Scan for the cell matching the given text and deliver its [X, Y] coordinate at center. 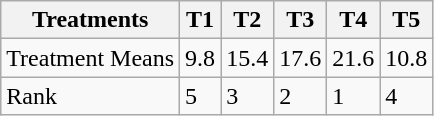
2 [300, 96]
T1 [200, 20]
9.8 [200, 58]
Rank [90, 96]
T3 [300, 20]
T2 [248, 20]
17.6 [300, 58]
4 [406, 96]
T5 [406, 20]
T4 [354, 20]
3 [248, 96]
5 [200, 96]
Treatments [90, 20]
Treatment Means [90, 58]
15.4 [248, 58]
21.6 [354, 58]
10.8 [406, 58]
1 [354, 96]
